From the cell containing the given text, extract its center point as [x, y] coordinate. 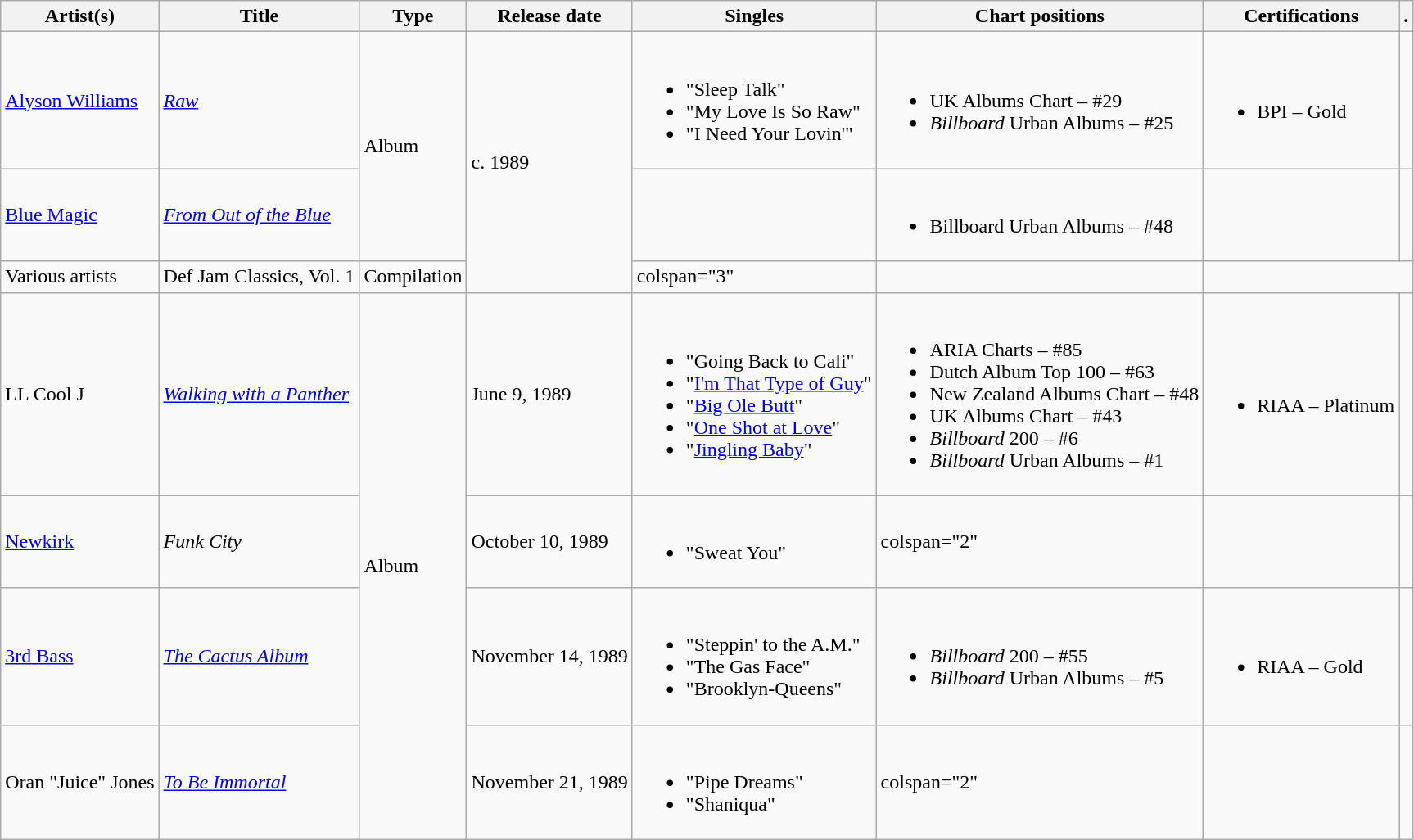
The Cactus Album [259, 657]
Singles [754, 16]
Type [413, 16]
Alyson Williams [80, 100]
Funk City [259, 542]
Chart positions [1040, 16]
3rd Bass [80, 657]
RIAA – Platinum [1302, 394]
November 21, 1989 [549, 782]
"Going Back to Cali""I'm That Type of Guy""Big Ole Butt""One Shot at Love""Jingling Baby" [754, 394]
June 9, 1989 [549, 394]
Def Jam Classics, Vol. 1 [259, 277]
. [1407, 16]
RIAA – Gold [1302, 657]
November 14, 1989 [549, 657]
Oran "Juice" Jones [80, 782]
Release date [549, 16]
Raw [259, 100]
Various artists [80, 277]
Billboard 200 – #55Billboard Urban Albums – #5 [1040, 657]
"Pipe Dreams""Shaniqua" [754, 782]
Walking with a Panther [259, 394]
UK Albums Chart – #29Billboard Urban Albums – #25 [1040, 100]
Newkirk [80, 542]
Compilation [413, 277]
"Sleep Talk""My Love Is So Raw""I Need Your Lovin'" [754, 100]
Title [259, 16]
Blue Magic [80, 215]
BPI – Gold [1302, 100]
To Be Immortal [259, 782]
LL Cool J [80, 394]
"Sweat You" [754, 542]
Certifications [1302, 16]
October 10, 1989 [549, 542]
c. 1989 [549, 162]
Billboard Urban Albums – #48 [1040, 215]
ARIA Charts – #85Dutch Album Top 100 – #63New Zealand Albums Chart – #48UK Albums Chart – #43Billboard 200 – #6Billboard Urban Albums – #1 [1040, 394]
From Out of the Blue [259, 215]
Artist(s) [80, 16]
colspan="3" [754, 277]
"Steppin' to the A.M.""The Gas Face""Brooklyn-Queens" [754, 657]
